Return the [x, y] coordinate for the center point of the cell that contains the specified text.  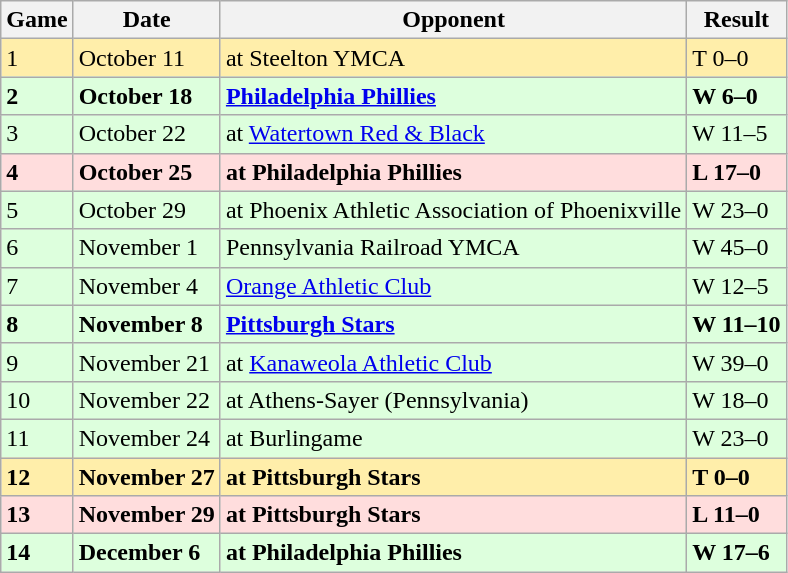
3 [37, 134]
Date [146, 20]
W 6–0 [736, 96]
November 22 [146, 400]
October 11 [146, 58]
L 11–0 [736, 515]
Philadelphia Phillies [453, 96]
W 11–10 [736, 324]
11 [37, 438]
6 [37, 248]
12 [37, 477]
November 29 [146, 515]
9 [37, 362]
October 29 [146, 210]
L 17–0 [736, 172]
at Burlingame [453, 438]
Pittsburgh Stars [453, 324]
Opponent [453, 20]
5 [37, 210]
7 [37, 286]
2 [37, 96]
W 17–6 [736, 553]
13 [37, 515]
W 12–5 [736, 286]
14 [37, 553]
at Athens-Sayer (Pennsylvania) [453, 400]
W 45–0 [736, 248]
November 8 [146, 324]
Game [37, 20]
November 27 [146, 477]
4 [37, 172]
November 24 [146, 438]
November 4 [146, 286]
at Kanaweola Athletic Club [453, 362]
December 6 [146, 553]
October 22 [146, 134]
Pennsylvania Railroad YMCA [453, 248]
1 [37, 58]
10 [37, 400]
W 39–0 [736, 362]
W 11–5 [736, 134]
at Phoenix Athletic Association of Phoenixville [453, 210]
November 1 [146, 248]
Result [736, 20]
Orange Athletic Club [453, 286]
at Watertown Red & Black [453, 134]
W 18–0 [736, 400]
at Steelton YMCA [453, 58]
October 25 [146, 172]
8 [37, 324]
November 21 [146, 362]
October 18 [146, 96]
